Determine the [X, Y] coordinate at the center of the cell enclosing the given text.  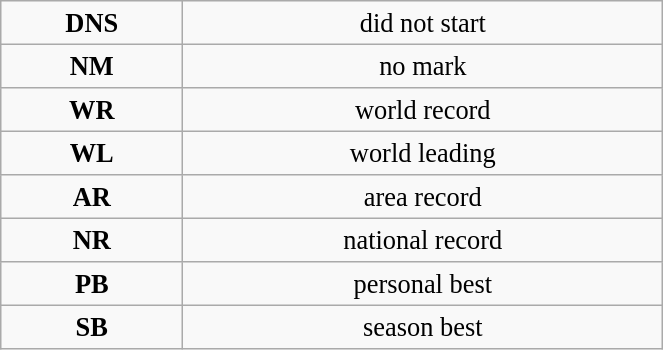
DNS [92, 22]
national record [423, 240]
personal best [423, 284]
PB [92, 284]
area record [423, 197]
season best [423, 327]
WR [92, 109]
world leading [423, 153]
AR [92, 197]
SB [92, 327]
world record [423, 109]
NM [92, 66]
NR [92, 240]
WL [92, 153]
did not start [423, 22]
no mark [423, 66]
